Identify which cell holds the provided text, then report its [X, Y] central coordinate. 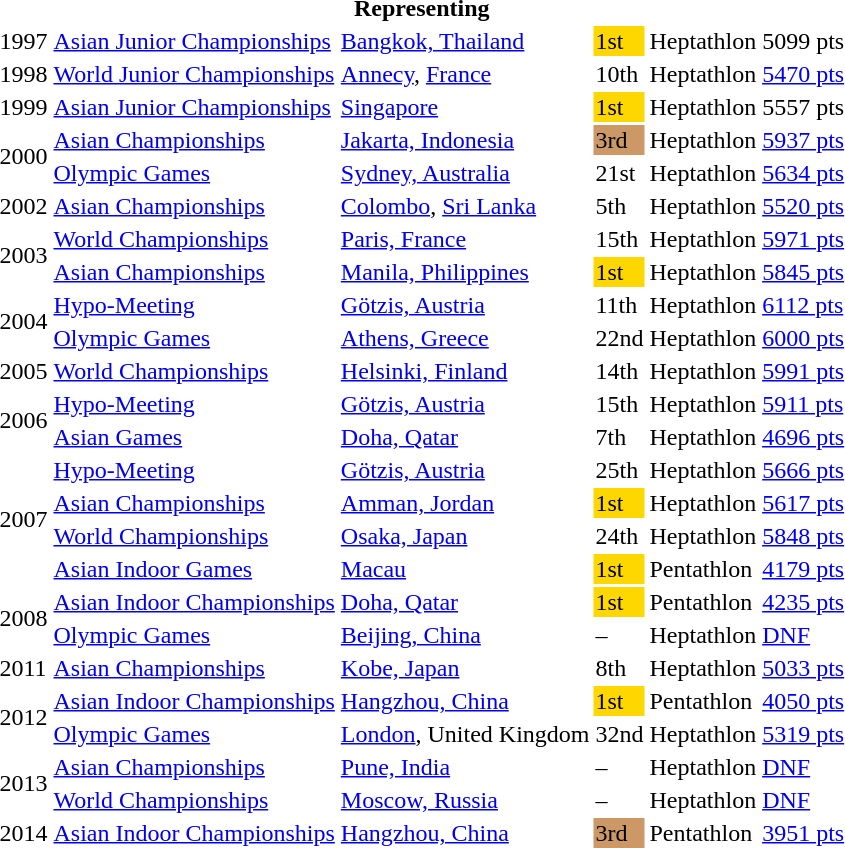
Helsinki, Finland [465, 371]
Kobe, Japan [465, 668]
21st [620, 173]
22nd [620, 338]
Annecy, France [465, 74]
Jakarta, Indonesia [465, 140]
Colombo, Sri Lanka [465, 206]
London, United Kingdom [465, 734]
Amman, Jordan [465, 503]
Athens, Greece [465, 338]
Macau [465, 569]
World Junior Championships [194, 74]
24th [620, 536]
Asian Indoor Games [194, 569]
25th [620, 470]
Beijing, China [465, 635]
5th [620, 206]
Sydney, Australia [465, 173]
Bangkok, Thailand [465, 41]
Singapore [465, 107]
Osaka, Japan [465, 536]
8th [620, 668]
Paris, France [465, 239]
Moscow, Russia [465, 800]
Pune, India [465, 767]
7th [620, 437]
11th [620, 305]
14th [620, 371]
Asian Games [194, 437]
32nd [620, 734]
10th [620, 74]
Manila, Philippines [465, 272]
